Extract the [X, Y] coordinate from the center of the cell holding the provided text.  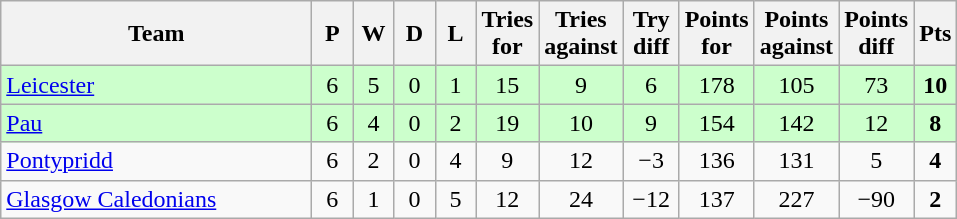
131 [796, 161]
Points for [716, 34]
Points against [796, 34]
−90 [876, 199]
Pts [936, 34]
Glasgow Caledonians [156, 199]
D [414, 34]
−12 [651, 199]
178 [716, 85]
137 [716, 199]
Leicester [156, 85]
Tries against [581, 34]
8 [936, 123]
19 [508, 123]
105 [796, 85]
Tries for [508, 34]
W [374, 34]
Try diff [651, 34]
142 [796, 123]
154 [716, 123]
73 [876, 85]
−3 [651, 161]
Pontypridd [156, 161]
136 [716, 161]
24 [581, 199]
Points diff [876, 34]
Team [156, 34]
Pau [156, 123]
P [332, 34]
L [456, 34]
227 [796, 199]
15 [508, 85]
